Pinpoint the cell where the given text exists, returning its (X, Y) midpoint coordinate. 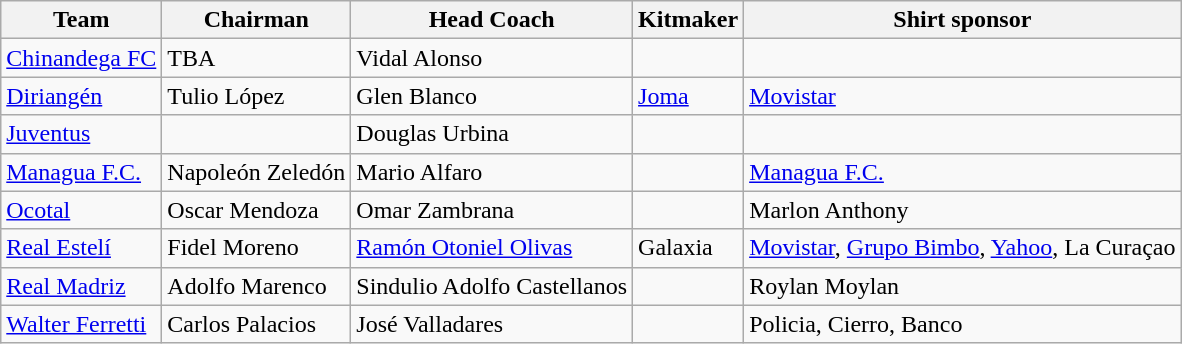
Ocotal (82, 210)
Kitmaker (688, 20)
Chairman (256, 20)
Juventus (82, 134)
Real Estelí (82, 248)
TBA (256, 58)
Roylan Moylan (962, 286)
Policia, Cierro, Banco (962, 324)
Ramón Otoniel Olivas (492, 248)
Movistar (962, 96)
Marlon Anthony (962, 210)
Omar Zambrana (492, 210)
Sindulio Adolfo Castellanos (492, 286)
Shirt sponsor (962, 20)
Joma (688, 96)
Tulio López (256, 96)
Carlos Palacios (256, 324)
Chinandega FC (82, 58)
José Valladares (492, 324)
Walter Ferretti (82, 324)
Movistar, Grupo Bimbo, Yahoo, La Curaçao (962, 248)
Diriangén (82, 96)
Real Madriz (82, 286)
Oscar Mendoza (256, 210)
Mario Alfaro (492, 172)
Glen Blanco (492, 96)
Galaxia (688, 248)
Adolfo Marenco (256, 286)
Fidel Moreno (256, 248)
Napoleón Zeledón (256, 172)
Head Coach (492, 20)
Douglas Urbina (492, 134)
Vidal Alonso (492, 58)
Team (82, 20)
